Capture the cell that displays the provided text and extract its [x, y] central coordinate. 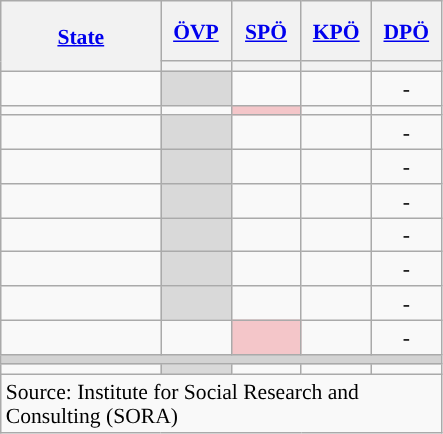
DPÖ [406, 31]
State [81, 36]
KPÖ [336, 31]
Source: Institute for Social Research and Consulting (SORA) [222, 404]
SPÖ [266, 31]
ÖVP [196, 31]
